Extract the (X, Y) coordinate from the center of the cell holding the provided text.  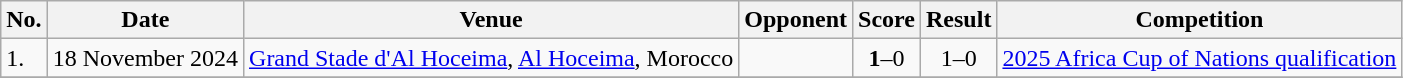
2025 Africa Cup of Nations qualification (1200, 58)
Grand Stade d'Al Hoceima, Al Hoceima, Morocco (492, 58)
Result (959, 20)
Date (145, 20)
1. (24, 58)
Competition (1200, 20)
Score (887, 20)
18 November 2024 (145, 58)
Venue (492, 20)
Opponent (796, 20)
No. (24, 20)
